Pinpoint the cell where the given text exists, returning its [X, Y] midpoint coordinate. 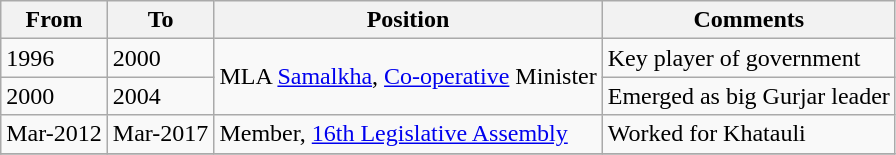
Position [408, 20]
Worked for Khatauli [748, 134]
Comments [748, 20]
1996 [54, 58]
Emerged as big Gurjar leader [748, 96]
Key player of government [748, 58]
Mar-2012 [54, 134]
2004 [160, 96]
To [160, 20]
From [54, 20]
MLA Samalkha, Co-operative Minister [408, 77]
Mar-2017 [160, 134]
Member, 16th Legislative Assembly [408, 134]
